Determine the [x, y] coordinate at the center of the cell enclosing the given text.  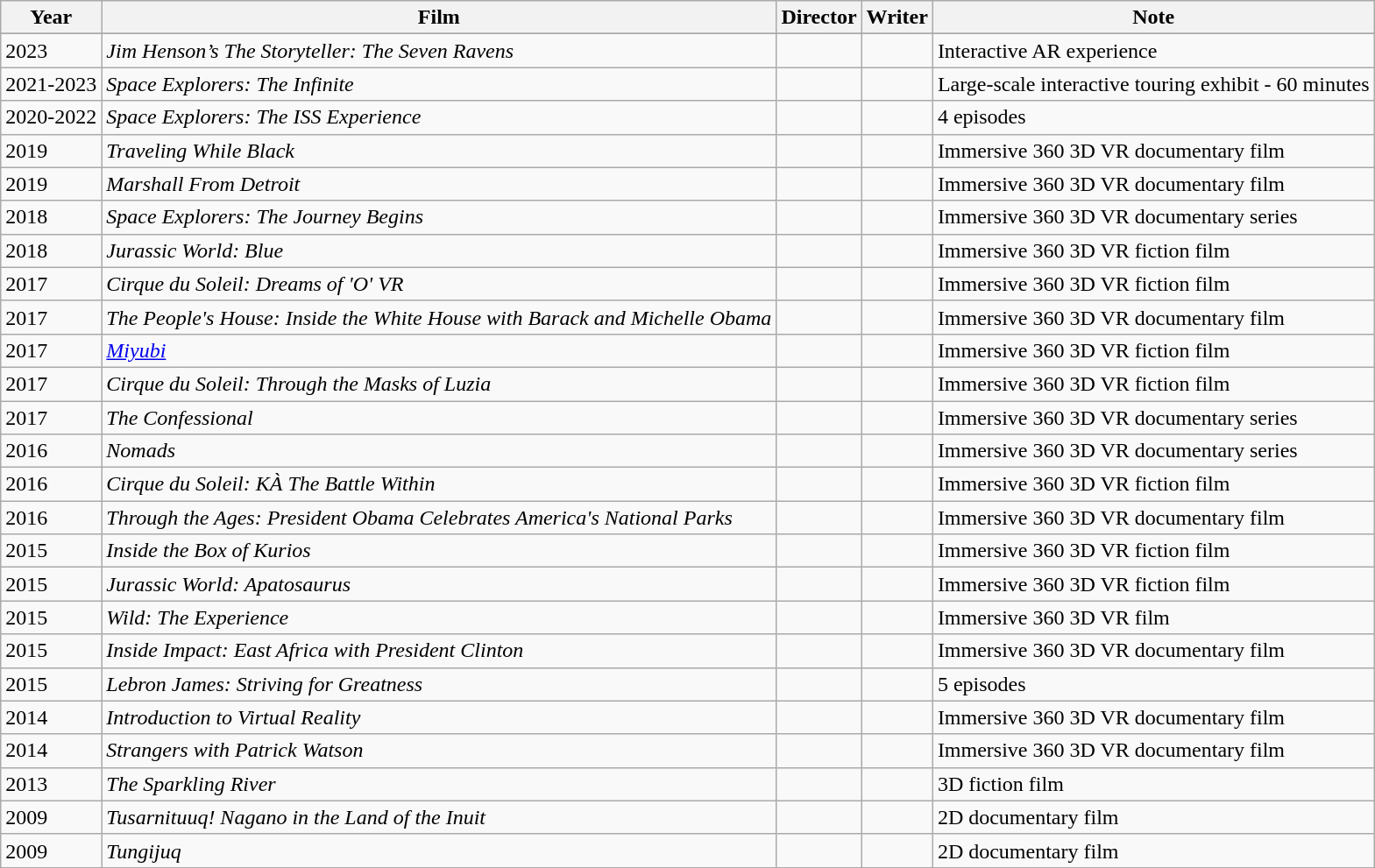
2021-2023 [51, 84]
The Sparkling River [439, 784]
2013 [51, 784]
Traveling While Black [439, 151]
Space Explorers: The Infinite [439, 84]
Space Explorers: The Journey Begins [439, 217]
4 episodes [1153, 117]
Marshall From Detroit [439, 184]
Director [819, 18]
Tusarnituuq! Nagano in the Land of the Inuit [439, 817]
Cirque du Soleil: KÀ The Battle Within [439, 484]
Strangers with Patrick Watson [439, 751]
2023 [51, 51]
Note [1153, 18]
Inside the Box of Kurios [439, 551]
5 episodes [1153, 684]
Space Explorers: The ISS Experience [439, 117]
Year [51, 18]
Tungijuq [439, 850]
Cirque du Soleil: Dreams of 'O' VR [439, 284]
Through the Ages: President Obama Celebrates America's National Parks [439, 518]
The People's House: Inside the White House with Barack and Michelle Obama [439, 317]
Lebron James: Striving for Greatness [439, 684]
Immersive 360 3D VR film [1153, 617]
Jim Henson’s The Storyteller: The Seven Ravens [439, 51]
Film [439, 18]
3D fiction film [1153, 784]
Writer [897, 18]
Large-scale interactive touring exhibit - 60 minutes [1153, 84]
The Confessional [439, 418]
Jurassic World: Apatosaurus [439, 584]
Interactive AR experience [1153, 51]
Cirque du Soleil: Through the Masks of Luzia [439, 384]
Inside Impact: East Africa with President Clinton [439, 651]
Miyubi [439, 350]
Introduction to Virtual Reality [439, 717]
Nomads [439, 451]
2020-2022 [51, 117]
Wild: The Experience [439, 617]
Jurassic World: Blue [439, 251]
